For the text-containing cell, return its midpoint in [X, Y] coordinate format. 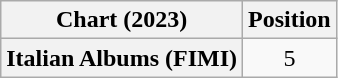
Chart (2023) [122, 20]
Italian Albums (FIMI) [122, 58]
5 [290, 58]
Position [290, 20]
